Scan for the cell matching the given text and deliver its [x, y] coordinate at center. 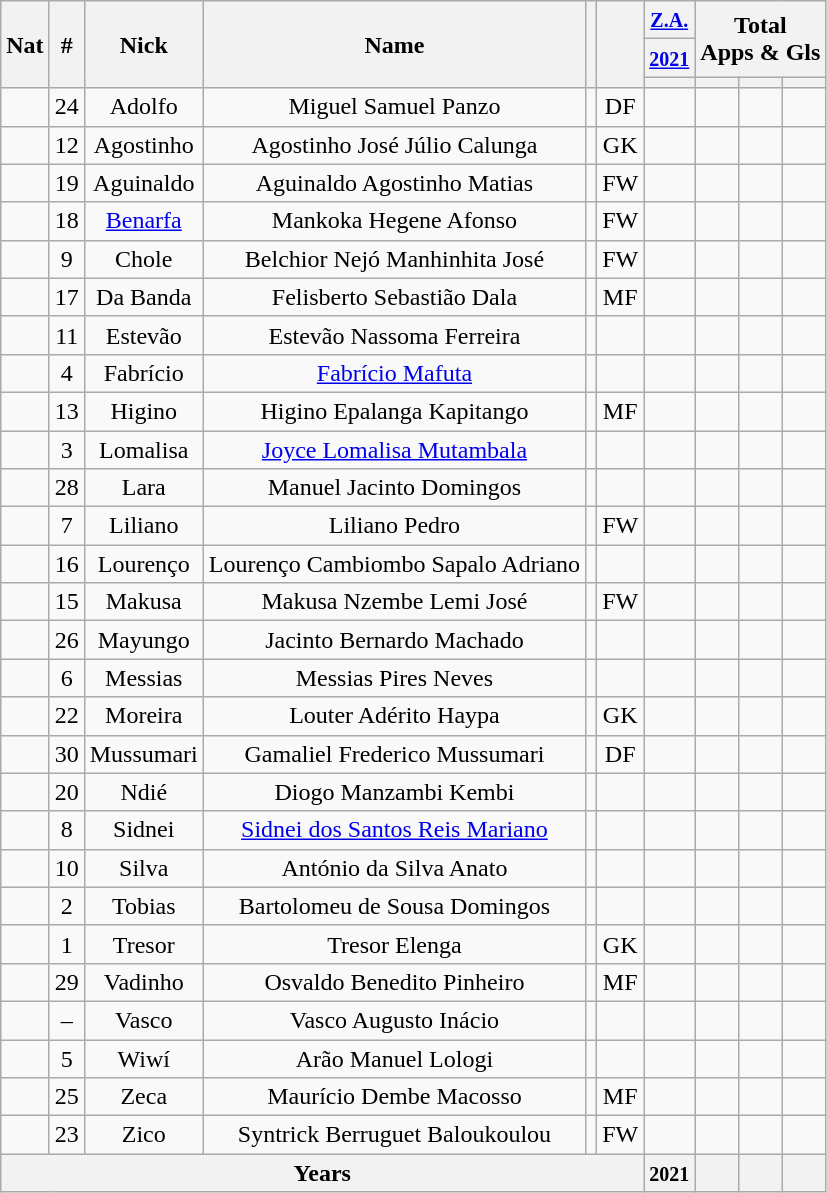
Higino Epalanga Kapitango [394, 411]
Syntrick Berruguet Baloukoulou [394, 1135]
Bartolomeu de Sousa Domingos [394, 906]
20 [66, 792]
Zico [144, 1135]
30 [66, 754]
Years [322, 1173]
Tresor Elenga [394, 944]
26 [66, 640]
Zeca [144, 1097]
4 [66, 373]
15 [66, 602]
Mussumari [144, 754]
Makusa Nzembe Lemi José [394, 602]
Fabrício [144, 373]
Liliano Pedro [394, 526]
19 [66, 183]
Aguinaldo [144, 183]
10 [66, 868]
Osvaldo Benedito Pinheiro [394, 982]
António da Silva Anato [394, 868]
Benarfa [144, 221]
Vasco Augusto Inácio [394, 1020]
Sidnei [144, 830]
Wiwí [144, 1059]
Messias Pires Neves [394, 678]
Silva [144, 868]
Name [394, 44]
Belchior Nejó Manhinhita José [394, 259]
Sidnei dos Santos Reis Mariano [394, 830]
Gamaliel Frederico Mussumari [394, 754]
Miguel Samuel Panzo [394, 107]
Felisberto Sebastião Dala [394, 297]
17 [66, 297]
Jacinto Bernardo Machado [394, 640]
TotalApps & Gls [760, 39]
Vasco [144, 1020]
Makusa [144, 602]
22 [66, 716]
– [66, 1020]
Mankoka Hegene Afonso [394, 221]
Diogo Manzambi Kembi [394, 792]
18 [66, 221]
Da Banda [144, 297]
Estevão Nassoma Ferreira [394, 335]
# [66, 44]
6 [66, 678]
2 [66, 906]
8 [66, 830]
11 [66, 335]
Z.A. [670, 20]
Agostinho José Júlio Calunga [394, 145]
Moreira [144, 716]
Louter Adérito Haypa [394, 716]
28 [66, 488]
29 [66, 982]
Arão Manuel Lologi [394, 1059]
Ndié [144, 792]
Lourenço [144, 564]
12 [66, 145]
3 [66, 449]
Nick [144, 44]
5 [66, 1059]
1 [66, 944]
Aguinaldo Agostinho Matias [394, 183]
Manuel Jacinto Domingos [394, 488]
Messias [144, 678]
24 [66, 107]
Higino [144, 411]
25 [66, 1097]
7 [66, 526]
Tresor [144, 944]
Adolfo [144, 107]
13 [66, 411]
23 [66, 1135]
Lara [144, 488]
Agostinho [144, 145]
Estevão [144, 335]
Lourenço Cambiombo Sapalo Adriano [394, 564]
9 [66, 259]
Chole [144, 259]
16 [66, 564]
Nat [25, 44]
Mayungo [144, 640]
Liliano [144, 526]
Joyce Lomalisa Mutambala [394, 449]
Vadinho [144, 982]
Maurício Dembe Macosso [394, 1097]
Fabrício Mafuta [394, 373]
Tobias [144, 906]
Lomalisa [144, 449]
